Extract the [X, Y] coordinate from the center of the cell holding the provided text.  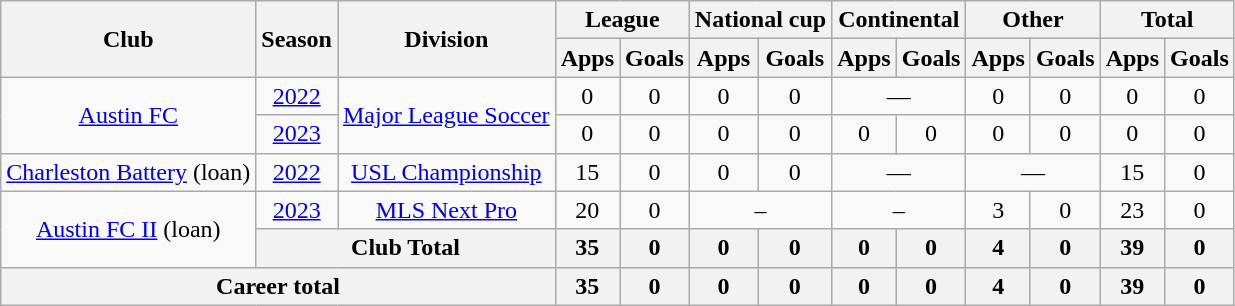
National cup [760, 20]
Club Total [406, 248]
Austin FC II (loan) [128, 229]
Career total [278, 286]
Major League Soccer [447, 115]
20 [587, 210]
MLS Next Pro [447, 210]
Continental [899, 20]
3 [998, 210]
Charleston Battery (loan) [128, 172]
Total [1167, 20]
Austin FC [128, 115]
Club [128, 39]
Season [297, 39]
Other [1033, 20]
League [622, 20]
23 [1132, 210]
Division [447, 39]
USL Championship [447, 172]
